Determine the [X, Y] coordinate at the center of the cell enclosing the given text.  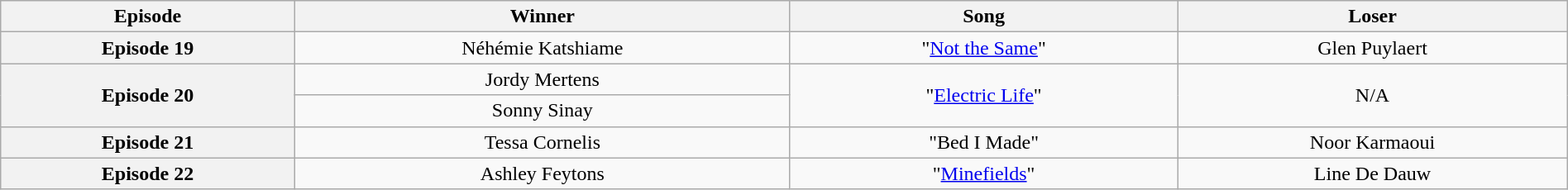
Episode [148, 17]
N/A [1373, 95]
Néhémie Katshiame [543, 48]
Episode 20 [148, 95]
"Electric Life" [983, 95]
"Minefields" [983, 173]
"Not the Same" [983, 48]
Sonny Sinay [543, 111]
Winner [543, 17]
Episode 22 [148, 173]
Episode 21 [148, 142]
"Bed I Made" [983, 142]
Ashley Feytons [543, 173]
Glen Puylaert [1373, 48]
Jordy Mertens [543, 79]
Line De Dauw [1373, 173]
Song [983, 17]
Episode 19 [148, 48]
Tessa Cornelis [543, 142]
Noor Karmaoui [1373, 142]
Loser [1373, 17]
